Find where the given text appears and provide that cell's center as [X, Y] coordinate. 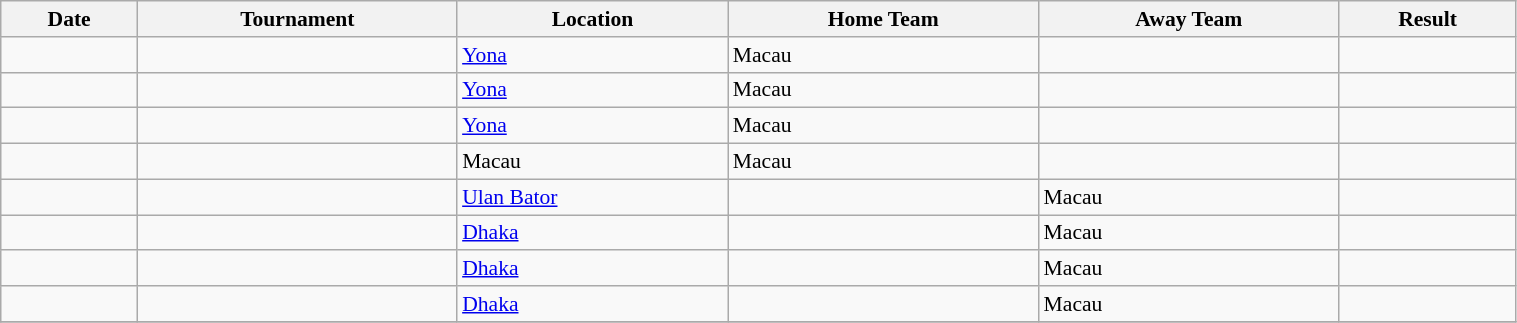
Result [1428, 19]
Date [70, 19]
Location [592, 19]
Away Team [1190, 19]
Ulan Bator [592, 197]
Home Team [884, 19]
Tournament [298, 19]
